Find where the given text appears and provide that cell's center as (x, y) coordinate. 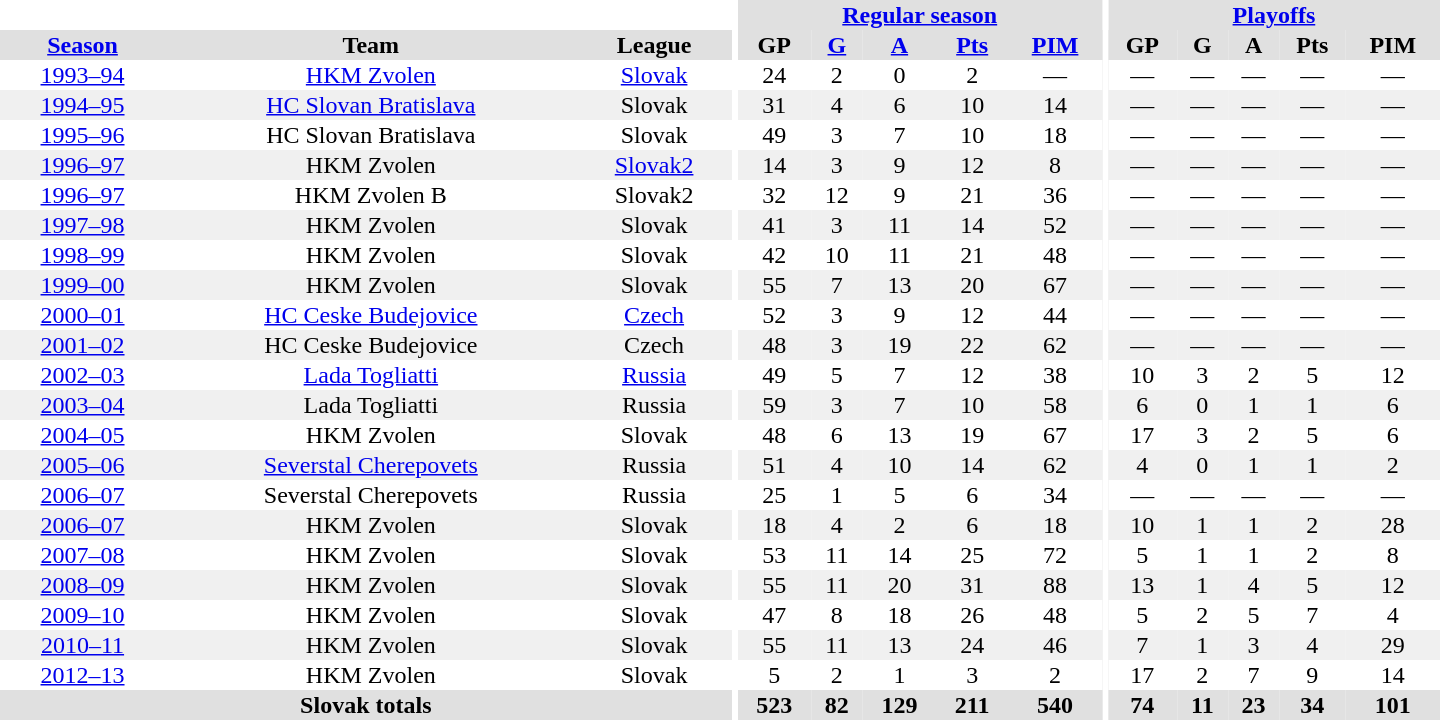
Playoffs (1274, 15)
44 (1055, 315)
51 (774, 465)
Slovak totals (366, 705)
Regular season (920, 15)
1994–95 (82, 105)
2001–02 (82, 345)
42 (774, 255)
2009–10 (82, 615)
36 (1055, 195)
2004–05 (82, 435)
38 (1055, 375)
26 (972, 615)
53 (774, 555)
47 (774, 615)
29 (1393, 645)
2003–04 (82, 405)
88 (1055, 585)
1993–94 (82, 75)
211 (972, 705)
2002–03 (82, 375)
59 (774, 405)
2010–11 (82, 645)
2000–01 (82, 315)
League (654, 45)
Season (82, 45)
1998–99 (82, 255)
22 (972, 345)
58 (1055, 405)
46 (1055, 645)
1995–96 (82, 135)
2012–13 (82, 675)
74 (1142, 705)
41 (774, 225)
72 (1055, 555)
23 (1254, 705)
101 (1393, 705)
2007–08 (82, 555)
HKM Zvolen B (371, 195)
1999–00 (82, 285)
129 (899, 705)
523 (774, 705)
2005–06 (82, 465)
32 (774, 195)
540 (1055, 705)
Team (371, 45)
2008–09 (82, 585)
1997–98 (82, 225)
82 (836, 705)
28 (1393, 525)
